Capture the cell that displays the provided text and extract its (x, y) central coordinate. 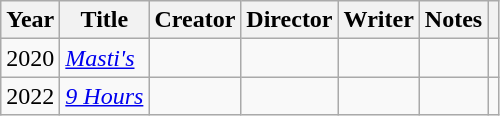
Creator (195, 20)
9 Hours (104, 96)
Masti's (104, 58)
Notes (453, 20)
2022 (30, 96)
Writer (378, 20)
2020 (30, 58)
Year (30, 20)
Director (290, 20)
Title (104, 20)
